Detect which cell encompasses the target text, then output its [x, y] center coordinate. 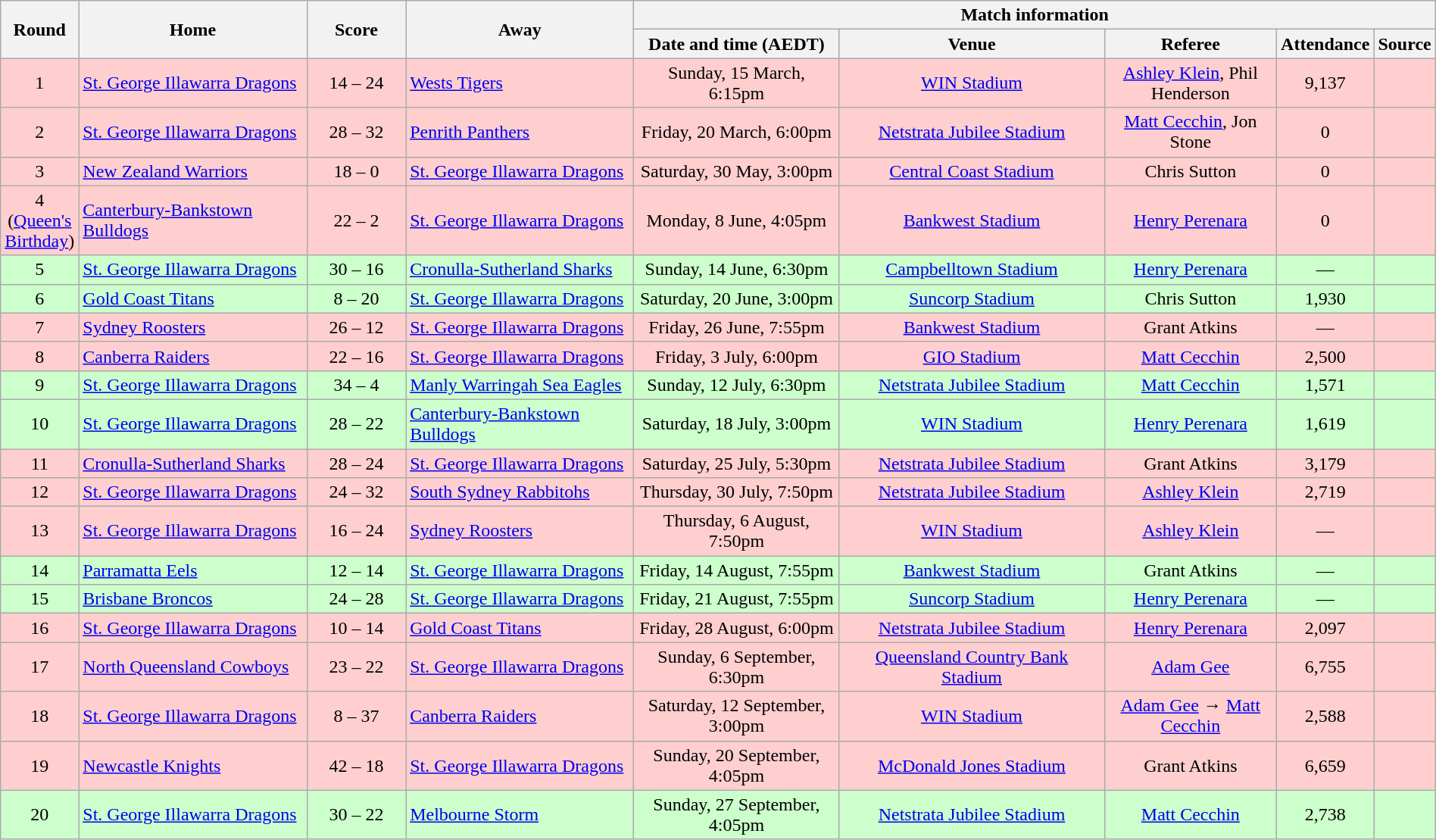
2,588 [1325, 717]
14 [39, 570]
Friday, 3 July, 6:00pm [736, 356]
Campbelltown Stadium [972, 270]
2,097 [1325, 628]
22 – 2 [356, 220]
26 – 12 [356, 327]
Sunday, 6 September, 6:30pm [736, 667]
2 [39, 132]
10 – 14 [356, 628]
McDonald Jones Stadium [972, 765]
Friday, 21 August, 7:55pm [736, 599]
Friday, 14 August, 7:55pm [736, 570]
Away [520, 30]
15 [39, 599]
Brisbane Broncos [192, 599]
Adam Gee [1191, 667]
Friday, 28 August, 6:00pm [736, 628]
Venue [972, 44]
2,738 [1325, 815]
11 [39, 463]
30 – 16 [356, 270]
Friday, 20 March, 6:00pm [736, 132]
Saturday, 20 June, 3:00pm [736, 298]
Penrith Panthers [520, 132]
1,930 [1325, 298]
20 [39, 815]
Central Coast Stadium [972, 171]
Friday, 26 June, 7:55pm [736, 327]
Sunday, 15 March, 6:15pm [736, 83]
8 [39, 356]
2,500 [1325, 356]
6,755 [1325, 667]
Ashley Klein, Phil Henderson [1191, 83]
24 – 28 [356, 599]
1,571 [1325, 385]
Newcastle Knights [192, 765]
Saturday, 18 July, 3:00pm [736, 424]
28 – 32 [356, 132]
14 – 24 [356, 83]
42 – 18 [356, 765]
13 [39, 532]
Match information [1035, 15]
Thursday, 6 August, 7:50pm [736, 532]
Thursday, 30 July, 7:50pm [736, 492]
New Zealand Warriors [192, 171]
Round [39, 30]
South Sydney Rabbitohs [520, 492]
10 [39, 424]
Date and time (AEDT) [736, 44]
Melbourne Storm [520, 815]
19 [39, 765]
3 [39, 171]
Parramatta Eels [192, 570]
1,619 [1325, 424]
9,137 [1325, 83]
34 – 4 [356, 385]
12 – 14 [356, 570]
1 [39, 83]
23 – 22 [356, 667]
Wests Tigers [520, 83]
Sunday, 20 September, 4:05pm [736, 765]
2,719 [1325, 492]
5 [39, 270]
North Queensland Cowboys [192, 667]
Saturday, 30 May, 3:00pm [736, 171]
Attendance [1325, 44]
28 – 24 [356, 463]
Monday, 8 June, 4:05pm [736, 220]
Sunday, 14 June, 6:30pm [736, 270]
18 [39, 717]
GIO Stadium [972, 356]
16 [39, 628]
30 – 22 [356, 815]
8 – 37 [356, 717]
Source [1404, 44]
22 – 16 [356, 356]
28 – 22 [356, 424]
Home [192, 30]
Adam Gee → Matt Cecchin [1191, 717]
8 – 20 [356, 298]
3,179 [1325, 463]
4(Queen's Birthday) [39, 220]
18 – 0 [356, 171]
Matt Cecchin, Jon Stone [1191, 132]
12 [39, 492]
Saturday, 12 September, 3:00pm [736, 717]
24 – 32 [356, 492]
Manly Warringah Sea Eagles [520, 385]
Queensland Country Bank Stadium [972, 667]
9 [39, 385]
17 [39, 667]
Referee [1191, 44]
Saturday, 25 July, 5:30pm [736, 463]
Sunday, 12 July, 6:30pm [736, 385]
6,659 [1325, 765]
16 – 24 [356, 532]
6 [39, 298]
Sunday, 27 September, 4:05pm [736, 815]
7 [39, 327]
Score [356, 30]
